Pinpoint the cell where the given text exists, returning its (X, Y) midpoint coordinate. 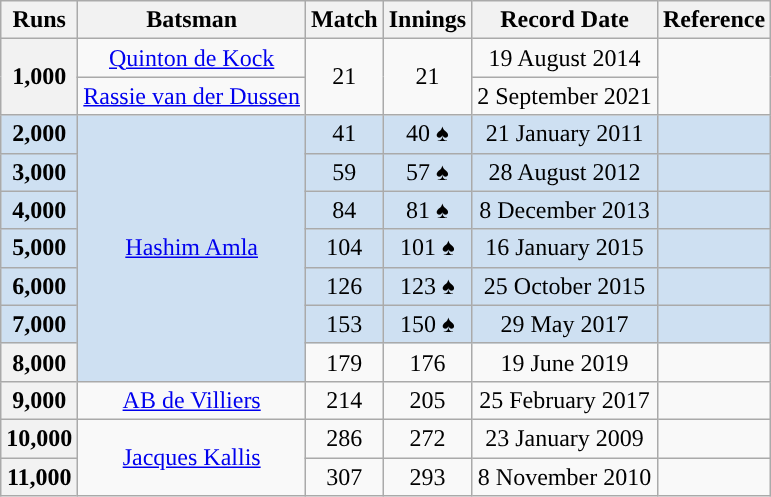
5,000 (40, 248)
29 May 2017 (565, 324)
Match (345, 20)
6,000 (40, 286)
Jacques Kallis (192, 457)
40 ♠ (427, 134)
Batsman (192, 20)
8,000 (40, 362)
123 ♠ (427, 286)
Innings (427, 20)
176 (427, 362)
28 August 2012 (565, 172)
10,000 (40, 438)
179 (345, 362)
126 (345, 286)
272 (427, 438)
19 June 2019 (565, 362)
Runs (40, 20)
104 (345, 248)
Hashim Amla (192, 248)
153 (345, 324)
205 (427, 400)
8 November 2010 (565, 477)
Quinton de Kock (192, 58)
286 (345, 438)
16 January 2015 (565, 248)
7,000 (40, 324)
Reference (714, 20)
1,000 (40, 77)
21 January 2011 (565, 134)
AB de Villiers (192, 400)
214 (345, 400)
9,000 (40, 400)
23 January 2009 (565, 438)
2,000 (40, 134)
84 (345, 210)
41 (345, 134)
3,000 (40, 172)
150 ♠ (427, 324)
4,000 (40, 210)
25 October 2015 (565, 286)
19 August 2014 (565, 58)
8 December 2013 (565, 210)
293 (427, 477)
59 (345, 172)
307 (345, 477)
Record Date (565, 20)
25 February 2017 (565, 400)
2 September 2021 (565, 96)
11,000 (40, 477)
57 ♠ (427, 172)
81 ♠ (427, 210)
Rassie van der Dussen (192, 96)
101 ♠ (427, 248)
